Pinpoint the cell where the given text exists, returning its [X, Y] midpoint coordinate. 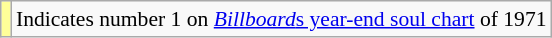
Indicates number 1 on Billboards year-end soul chart of 1971 [282, 19]
